Return the [x, y] coordinate for the center point of the cell that contains the specified text.  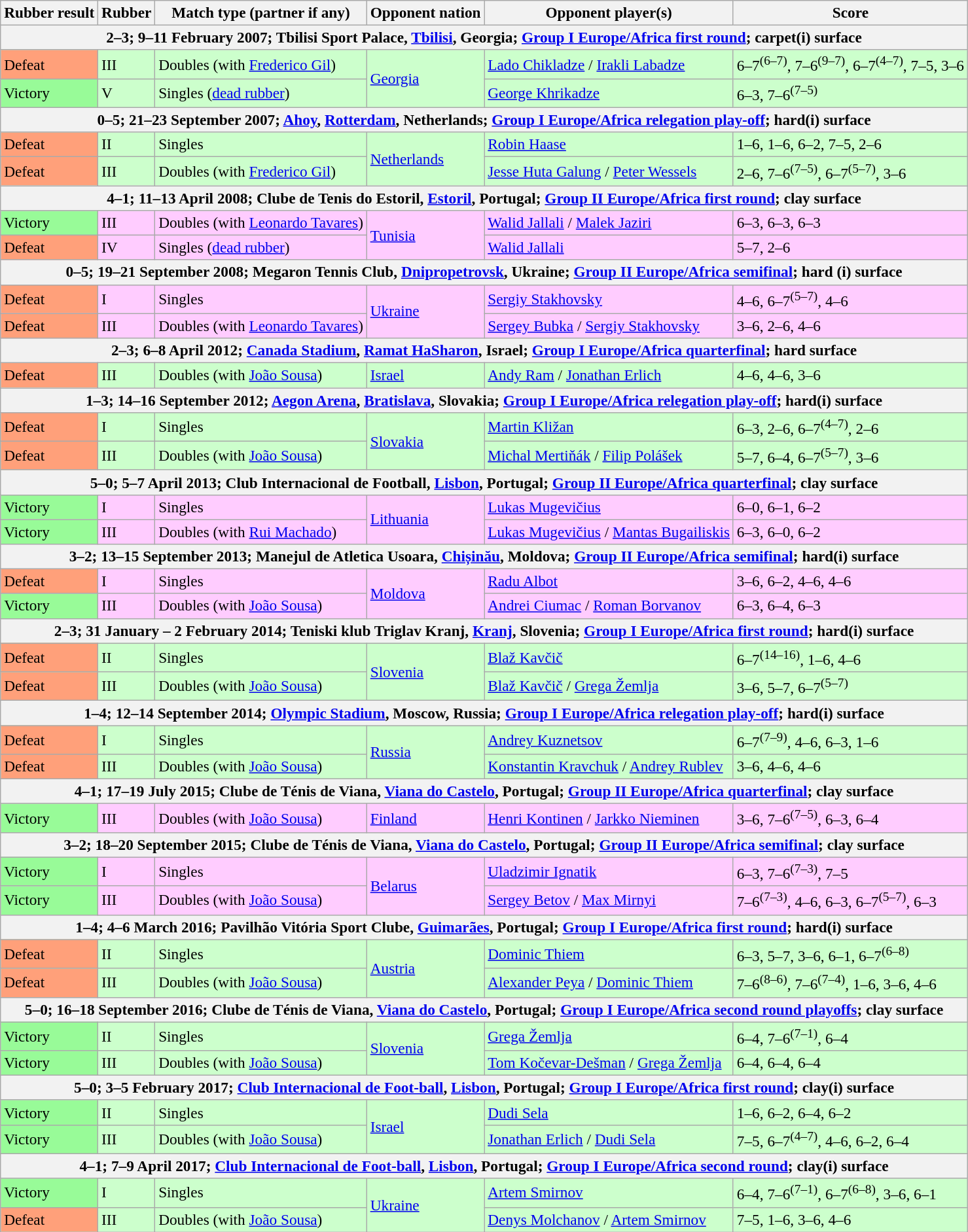
4–6, 6–7(5–7), 4–6 [850, 299]
1–4; 12–14 September 2014; Olympic Stadium, Moscow, Russia; Group I Europe/Africa relegation play-off; hard(i) surface [484, 713]
Sergey Betov / Max Mirnyi [609, 900]
Finland [425, 818]
Blaž Kavčič / Grega Žemlja [609, 686]
6–7(14–16), 1–6, 4–6 [850, 657]
3–6, 7–6(7–5), 6–3, 6–4 [850, 818]
5–7, 2–6 [850, 247]
6–3, 2–6, 6–7(4–7), 2–6 [850, 427]
Michal Mertiňák / Filip Polášek [609, 455]
6–3, 7–6(7–3), 7–5 [850, 871]
Lukas Mugevičius / Mantas Bugailiskis [609, 531]
Austria [425, 968]
7–6(8–6), 7–6(7–4), 1–6, 3–6, 4–6 [850, 983]
6–3, 7–6(7–5) [850, 93]
Blaž Kavčič [609, 657]
Walid Jallali / Malek Jaziri [609, 222]
3–6, 4–6, 4–6 [850, 766]
6–0, 6–1, 6–2 [850, 507]
3–2; 18–20 September 2015; Clube de Ténis de Viana, Viana do Castelo, Portugal; Group II Europe/Africa semifinal; clay surface [484, 845]
6–3, 5–7, 3–6, 6–1, 6–7(6–8) [850, 953]
3–6, 2–6, 4–6 [850, 326]
Russia [425, 752]
2–3; 31 January – 2 February 2014; Teniski klub Triglav Kranj, Kranj, Slovenia; Group I Europe/Africa first round; hard(i) surface [484, 631]
Tom Kočevar-Dešman / Grega Žemlja [609, 1063]
Doubles (with Rui Machado) [261, 531]
6–3, 6–4, 6–3 [850, 606]
Alexander Peya / Dominic Thiem [609, 983]
Score [850, 12]
4–6, 4–6, 3–6 [850, 375]
7–5, 1–6, 3–6, 4–6 [850, 1220]
Uladzimir Ignatik [609, 871]
7–6(7–3), 4–6, 6–3, 6–7(5–7), 6–3 [850, 900]
Konstantin Kravchuk / Andrey Rublev [609, 766]
5–0; 3–5 February 2017; Club Internacional de Foot-ball, Lisbon, Portugal; Group I Europe/Africa first round; clay(i) surface [484, 1087]
4–1; 7–9 April 2017; Club Internacional de Foot-ball, Lisbon, Portugal; Group I Europe/Africa second round; clay(i) surface [484, 1166]
Andrey Kuznetsov [609, 739]
Martin Kližan [609, 427]
Tunisia [425, 235]
6–4, 7–6(7–1), 6–7(6–8), 3–6, 6–1 [850, 1193]
Radu Albot [609, 581]
2–3; 6–8 April 2012; Canada Stadium, Ramat HaSharon, Israel; Group I Europe/Africa quarterfinal; hard surface [484, 350]
5–0; 5–7 April 2013; Club Internacional de Football, Lisbon, Portugal; Group II Europe/Africa quarterfinal; clay surface [484, 482]
Dudi Sela [609, 1112]
Georgia [425, 79]
Andy Ram / Jonathan Erlich [609, 375]
IV [127, 247]
Rubber result [50, 12]
5–7, 6–4, 6–7(5–7), 3–6 [850, 455]
3–6, 6–2, 4–6, 4–6 [850, 581]
Lithuania [425, 519]
Opponent nation [425, 12]
6–3, 6–3, 6–3 [850, 222]
Lukas Mugevičius [609, 507]
6–4, 7–6(7–1), 6–4 [850, 1036]
Sergey Bubka / Sergiy Stakhovsky [609, 326]
6–7(7–9), 4–6, 6–3, 1–6 [850, 739]
Moldova [425, 593]
3–6, 5–7, 6–7(5–7) [850, 686]
1–6, 1–6, 6–2, 7–5, 2–6 [850, 145]
2–6, 7–6(7–5), 6–7(5–7), 3–6 [850, 171]
Walid Jallali [609, 247]
Lado Chikladze / Irakli Labadze [609, 64]
Jonathan Erlich / Dudi Sela [609, 1139]
V [127, 93]
6–4, 6–4, 6–4 [850, 1063]
4–1; 11–13 April 2008; Clube de Tenis do Estoril, Estoril, Portugal; Group II Europe/Africa first round; clay surface [484, 198]
Rubber [127, 12]
7–5, 6–7(4–7), 4–6, 6–2, 6–4 [850, 1139]
Denys Molchanov / Artem Smirnov [609, 1220]
Robin Haase [609, 145]
3–2; 13–15 September 2013; Manejul de Atletica Usoara, Chișinău, Moldova; Group II Europe/Africa semifinal; hard(i) surface [484, 556]
Slovakia [425, 441]
2–3; 9–11 February 2007; Tbilisi Sport Palace, Tbilisi, Georgia; Group I Europe/Africa first round; carpet(i) surface [484, 37]
6–7(6–7), 7–6(9–7), 6–7(4–7), 7–5, 3–6 [850, 64]
1–3; 14–16 September 2012; Aegon Arena, Bratislava, Slovakia; Group I Europe/Africa relegation play-off; hard(i) surface [484, 400]
Match type (partner if any) [261, 12]
5–0; 16–18 September 2016; Clube de Ténis de Viana, Viana do Castelo, Portugal; Group I Europe/Africa second round playoffs; clay surface [484, 1010]
Dominic Thiem [609, 953]
1–4; 4–6 March 2016; Pavilhão Vitória Sport Clube, Guimarães, Portugal; Group I Europe/Africa first round; hard(i) surface [484, 927]
1–6, 6–2, 6–4, 6–2 [850, 1112]
Netherlands [425, 159]
George Khrikadze [609, 93]
4–1; 17–19 July 2015; Clube de Ténis de Viana, Viana do Castelo, Portugal; Group II Europe/Africa quarterfinal; clay surface [484, 791]
0–5; 21–23 September 2007; Ahoy, Rotterdam, Netherlands; Group I Europe/Africa relegation play-off; hard(i) surface [484, 120]
Belarus [425, 886]
Jesse Huta Galung / Peter Wessels [609, 171]
Artem Smirnov [609, 1193]
Grega Žemlja [609, 1036]
Sergiy Stakhovsky [609, 299]
0–5; 19–21 September 2008; Megaron Tennis Club, Dnipropetrovsk, Ukraine; Group II Europe/Africa semifinal; hard (i) surface [484, 272]
Henri Kontinen / Jarkko Nieminen [609, 818]
Andrei Ciumac / Roman Borvanov [609, 606]
6–3, 6–0, 6–2 [850, 531]
Opponent player(s) [609, 12]
